Provide the (X, Y) coordinate of the cell's center where the given text is located.  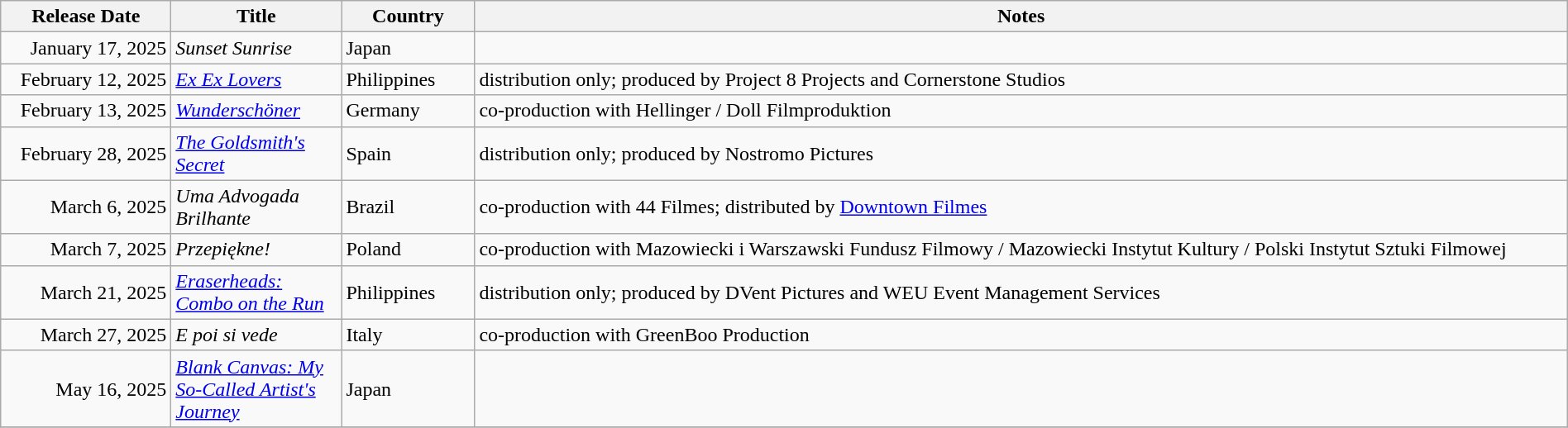
Country (409, 17)
co-production with 44 Filmes; distributed by Downtown Filmes (1021, 207)
Eraserheads: Combo on the Run (256, 292)
March 21, 2025 (86, 292)
co-production with Mazowiecki i Warszawski Fundusz Filmowy / Mazowiecki Instytut Kultury / Polski Instytut Sztuki Filmowej (1021, 250)
March 6, 2025 (86, 207)
March 27, 2025 (86, 335)
March 7, 2025 (86, 250)
Brazil (409, 207)
E poi si vede (256, 335)
The Goldsmith's Secret (256, 154)
Germany (409, 111)
Notes (1021, 17)
Wunderschöner (256, 111)
co-production with Hellinger / Doll Filmproduktion (1021, 111)
Italy (409, 335)
Blank Canvas: My So-Called Artist's Journey (256, 388)
January 17, 2025 (86, 48)
distribution only; produced by DVent Pictures and WEU Event Management Services (1021, 292)
Poland (409, 250)
February 13, 2025 (86, 111)
distribution only; produced by Project 8 Projects and Cornerstone Studios (1021, 79)
Title (256, 17)
Uma Advogada Brilhante (256, 207)
February 12, 2025 (86, 79)
February 28, 2025 (86, 154)
Przepiękne! (256, 250)
Release Date (86, 17)
Sunset Sunrise (256, 48)
May 16, 2025 (86, 388)
distribution only; produced by Nostromo Pictures (1021, 154)
Spain (409, 154)
co-production with GreenBoo Production (1021, 335)
Ex Ex Lovers (256, 79)
